Return [X, Y] of the center of cell containing provided text 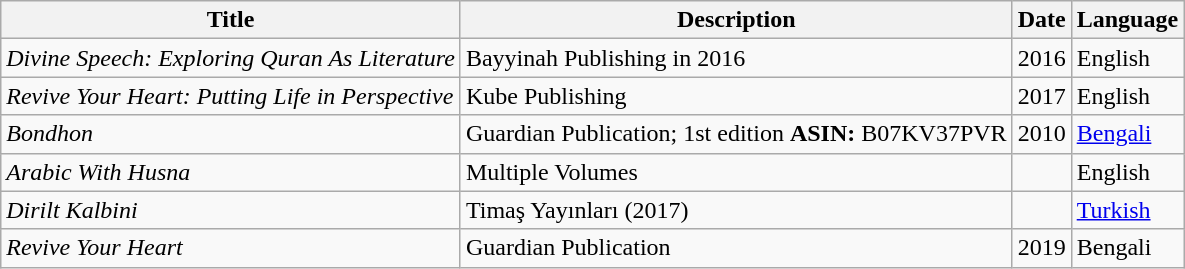
2010 [1042, 134]
Language [1127, 20]
2019 [1042, 248]
Description [736, 20]
Dirilt Kalbini [231, 210]
Bondhon [231, 134]
Multiple Volumes [736, 172]
Revive Your Heart [231, 248]
Kube Publishing [736, 96]
Revive Your Heart: Putting Life in Perspective [231, 96]
Turkish [1127, 210]
Title [231, 20]
Divine Speech: Exploring Quran As Literature [231, 58]
2017 [1042, 96]
Timaş Yayınları (2017) [736, 210]
Arabic With Husna [231, 172]
Bayyinah Publishing in 2016 [736, 58]
Guardian Publication; 1st edition ASIN: B07KV37PVR [736, 134]
Guardian Publication [736, 248]
2016 [1042, 58]
Date [1042, 20]
